From the cell containing the given text, extract its center point as [X, Y] coordinate. 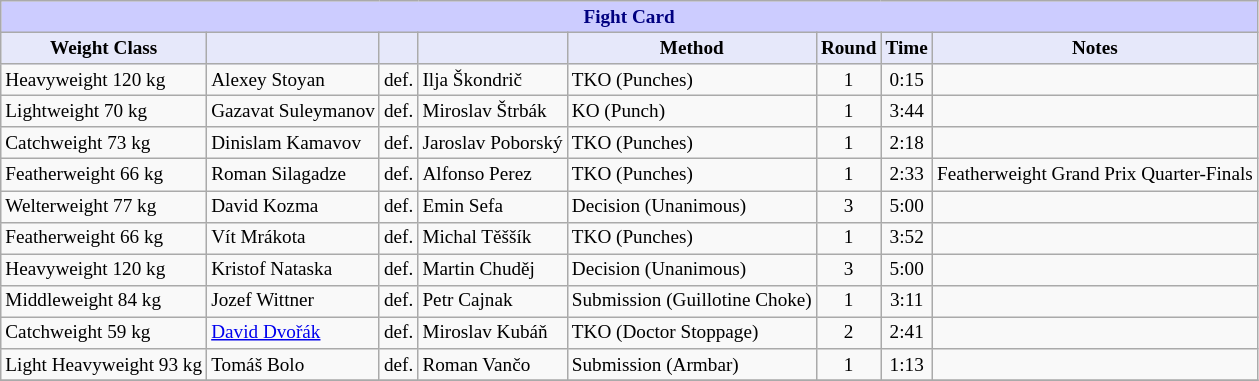
3:52 [906, 238]
3:44 [906, 111]
Method [692, 48]
TKO (Doctor Stoppage) [692, 333]
Roman Silagadze [294, 175]
Alexey Stoyan [294, 80]
David Dvořák [294, 333]
Catchweight 73 kg [104, 143]
KO (Punch) [692, 111]
Alfonso Perez [492, 175]
Round [848, 48]
David Kozma [294, 206]
Michal Těššík [492, 238]
Jaroslav Poborský [492, 143]
Middleweight 84 kg [104, 301]
Petr Cajnak [492, 301]
0:15 [906, 80]
Roman Vančo [492, 365]
Welterweight 77 kg [104, 206]
Dinislam Kamavov [294, 143]
Catchweight 59 kg [104, 333]
Featherweight Grand Prix Quarter-Finals [1094, 175]
Weight Class [104, 48]
Gazavat Suleymanov [294, 111]
Tomáš Bolo [294, 365]
3:11 [906, 301]
Miroslav Štrbák [492, 111]
Lightweight 70 kg [104, 111]
Kristof Nataska [294, 270]
Jozef Wittner [294, 301]
2:33 [906, 175]
Fight Card [630, 17]
Martin Chuděj [492, 270]
2 [848, 333]
1:13 [906, 365]
Light Heavyweight 93 kg [104, 365]
2:18 [906, 143]
Submission (Armbar) [692, 365]
Miroslav Kubáň [492, 333]
Time [906, 48]
2:41 [906, 333]
Vít Mrákota [294, 238]
Ilja Škondrič [492, 80]
Submission (Guillotine Choke) [692, 301]
Notes [1094, 48]
Emin Sefa [492, 206]
